Scan for the cell matching the given text and deliver its (x, y) coordinate at center. 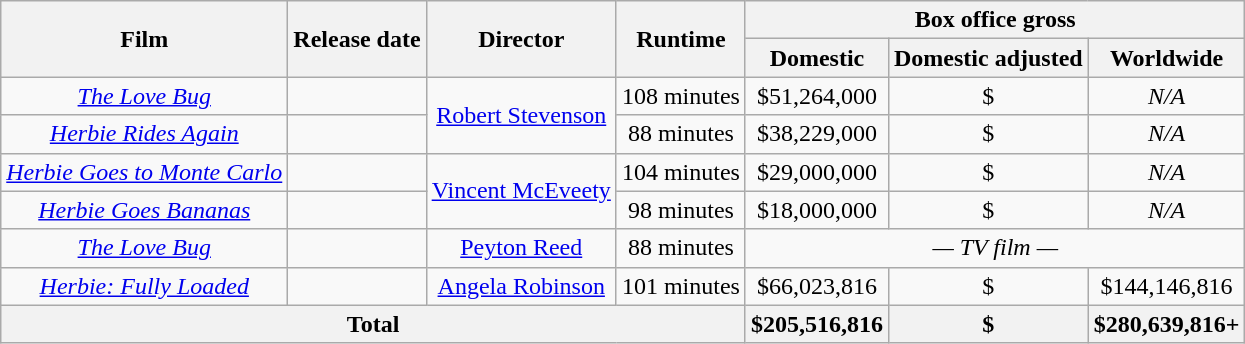
Runtime (680, 39)
Domestic adjusted (988, 58)
$280,639,816+ (1166, 324)
Worldwide (1166, 58)
Box office gross (995, 20)
$51,264,000 (816, 96)
Director (521, 39)
$66,023,816 (816, 286)
$18,000,000 (816, 210)
Herbie Goes to Monte Carlo (144, 172)
$144,146,816 (1166, 286)
$38,229,000 (816, 134)
Total (374, 324)
Peyton Reed (521, 248)
Herbie: Fully Loaded (144, 286)
Herbie Rides Again (144, 134)
104 minutes (680, 172)
Robert Stevenson (521, 115)
$29,000,000 (816, 172)
Herbie Goes Bananas (144, 210)
98 minutes (680, 210)
$205,516,816 (816, 324)
Angela Robinson (521, 286)
Release date (357, 39)
108 minutes (680, 96)
Vincent McEveety (521, 191)
Domestic (816, 58)
Film (144, 39)
— TV film — (995, 248)
101 minutes (680, 286)
